Locate the cell with the specified text and output its (X, Y) center coordinate. 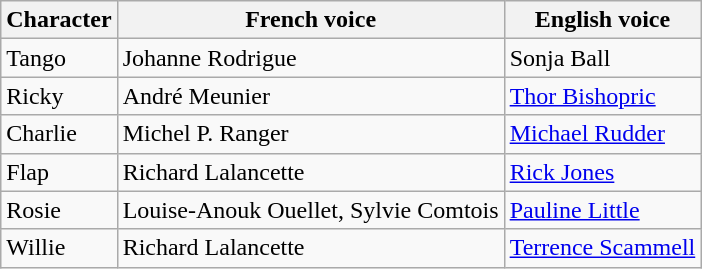
Willie (59, 248)
André Meunier (310, 96)
Rick Jones (602, 172)
Ricky (59, 96)
French voice (310, 20)
Pauline Little (602, 210)
English voice (602, 20)
Louise-Anouk Ouellet, Sylvie Comtois (310, 210)
Michel P. Ranger (310, 134)
Rosie (59, 210)
Thor Bishopric (602, 96)
Character (59, 20)
Flap (59, 172)
Tango (59, 58)
Johanne Rodrigue (310, 58)
Michael Rudder (602, 134)
Sonja Ball (602, 58)
Terrence Scammell (602, 248)
Charlie (59, 134)
